Scan for the cell matching the given text and deliver its [x, y] coordinate at center. 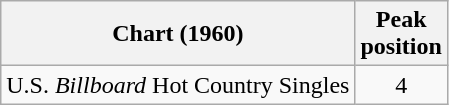
4 [401, 85]
Peakposition [401, 34]
Chart (1960) [178, 34]
U.S. Billboard Hot Country Singles [178, 85]
